Search for the cell housing the specified text and yield its [X, Y] center coordinate. 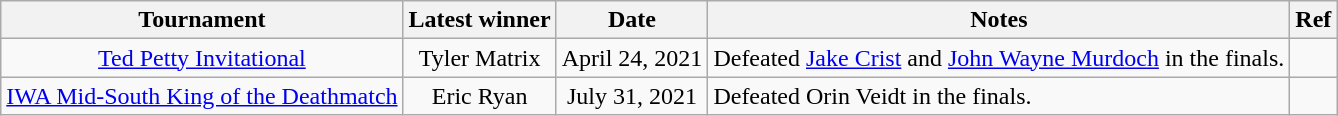
July 31, 2021 [632, 96]
Ted Petty Invitational [202, 58]
IWA Mid-South King of the Deathmatch [202, 96]
Tyler Matrix [480, 58]
Eric Ryan [480, 96]
Ref [1314, 20]
Defeated Jake Crist and John Wayne Murdoch in the finals. [999, 58]
Defeated Orin Veidt in the finals. [999, 96]
Latest winner [480, 20]
Notes [999, 20]
Tournament [202, 20]
Date [632, 20]
April 24, 2021 [632, 58]
